Return (x, y) of the center of cell containing provided text 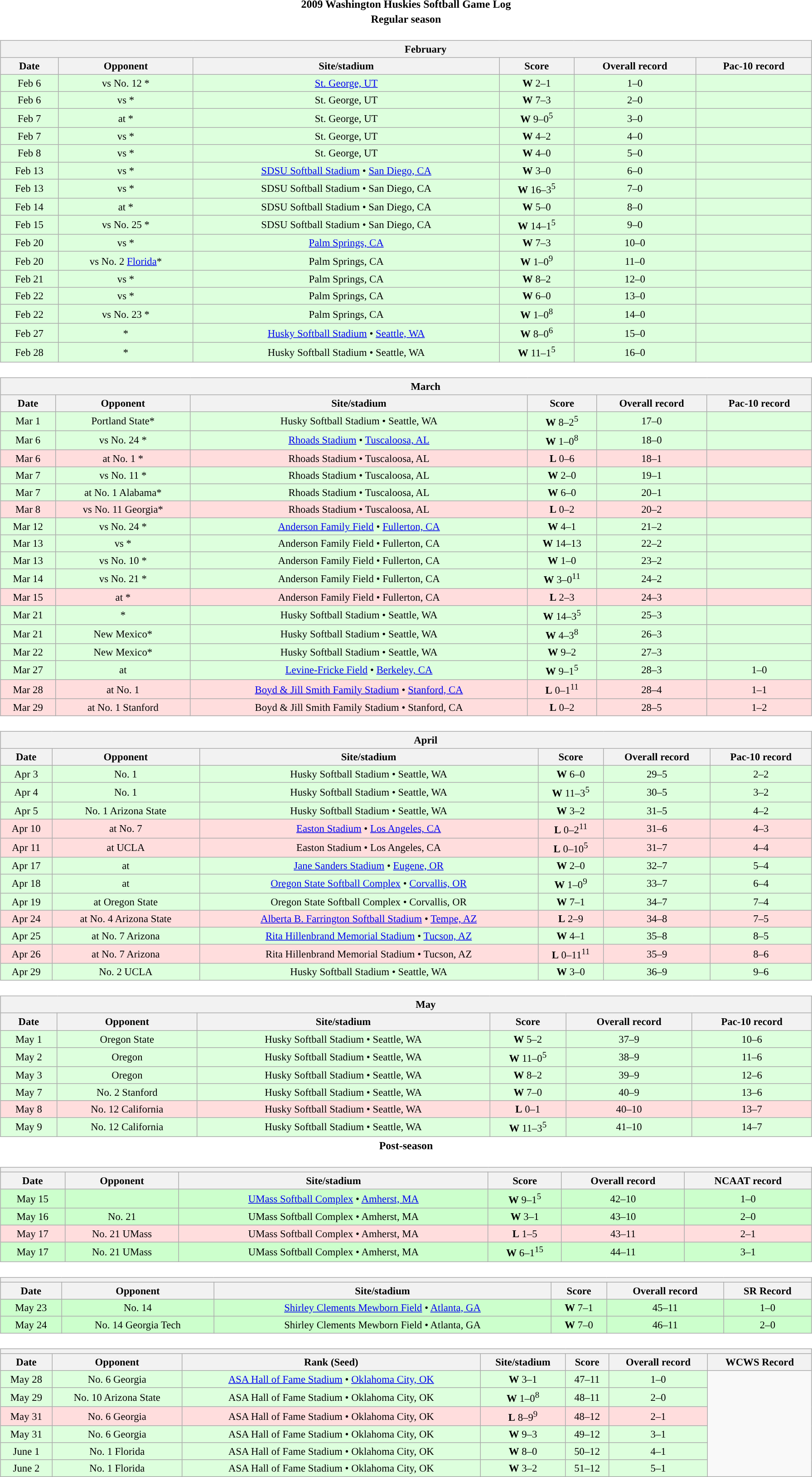
Apr 4 (26, 792)
vs No. 21 * (123, 578)
22–2 (652, 544)
Apr 18 (26, 884)
43–10 (623, 1217)
at UCLA (126, 847)
10–0 (635, 243)
vs No. 10 * (123, 561)
at No. 4 Arizona State (126, 919)
No. 2 UCLA (126, 972)
W 4–38 (562, 634)
May 24 (31, 1325)
No. 21 (122, 1217)
4–3 (761, 828)
Apr 26 (26, 954)
5–1 (658, 1468)
46–11 (665, 1325)
W 3–011 (562, 578)
W 8–06 (536, 333)
13–6 (752, 1092)
Apr 17 (26, 865)
Portland State* (123, 421)
29–5 (657, 774)
W 9–2 (562, 652)
30–5 (657, 792)
40–9 (629, 1092)
vs No. 23 * (126, 314)
L 0–105 (571, 847)
14–7 (752, 1127)
Mar 14 (28, 578)
May 2 (29, 1057)
44–11 (623, 1252)
Rank (Seed) (331, 1362)
W 8–25 (562, 421)
12–0 (635, 279)
May 9 (29, 1127)
vs No. 12 * (126, 83)
5–4 (761, 865)
32–7 (657, 865)
No. 1 Arizona State (126, 810)
9–0 (635, 224)
5–0 (635, 153)
37–9 (629, 1039)
L 0–6 (562, 458)
49–12 (587, 1434)
19–1 (652, 476)
L 8–99 (523, 1416)
34–7 (657, 902)
42–10 (623, 1199)
38–9 (629, 1057)
Apr 5 (26, 810)
Feb 14 (29, 207)
8–0 (635, 207)
Feb 15 (29, 224)
8–5 (761, 936)
11–6 (752, 1057)
Feb 8 (29, 153)
No. 2 Stanford (127, 1092)
Mar 1 (28, 421)
Apr 19 (26, 902)
No. 10 Arizona State (117, 1397)
May 1 (29, 1039)
12–6 (752, 1075)
Apr 10 (26, 828)
Apr 3 (26, 774)
Apr 29 (26, 972)
W 14–13 (562, 544)
May 7 (29, 1092)
41–10 (629, 1127)
June 1 (26, 1452)
W 5–0 (536, 207)
at No. 7 (126, 828)
31–6 (657, 828)
at No. 1 Stanford (123, 707)
18–0 (652, 440)
4–1 (658, 1452)
24–3 (652, 597)
May 15 (33, 1199)
L 2–3 (562, 597)
48–12 (587, 1416)
L 0–1 (527, 1109)
No. 14 Georgia Tech (138, 1325)
Jane Sanders Stadium • Eugene, OR (369, 865)
February (406, 49)
L 1–5 (525, 1234)
10–6 (752, 1039)
8–6 (761, 954)
40–10 (629, 1109)
May 8 (29, 1109)
vs No. 25 * (126, 224)
Mar 15 (28, 597)
13–0 (635, 296)
Mar 8 (28, 510)
7–5 (761, 919)
W 6–115 (525, 1252)
35–9 (657, 954)
6–0 (635, 170)
Mar 22 (28, 652)
May 23 (31, 1307)
27–3 (652, 652)
28–4 (652, 689)
3–2 (761, 792)
Levine-Fricke Field • Berkeley, CA (359, 670)
L 0–1111 (571, 954)
28–3 (652, 670)
51–12 (587, 1468)
35–8 (657, 936)
W 1–0 (562, 561)
47–11 (587, 1379)
4–4 (761, 847)
at No. 1 Alabama* (123, 492)
48–11 (587, 1397)
39–9 (629, 1075)
18–1 (652, 458)
June 2 (26, 1468)
Feb 27 (29, 333)
May 29 (26, 1397)
No. 14 (138, 1307)
31–7 (657, 847)
3–0 (635, 118)
20–2 (652, 510)
Feb 21 (29, 279)
Mar 12 (28, 527)
W 9–05 (536, 118)
L 2–9 (571, 919)
vs No. 11 * (123, 476)
Apr 25 (26, 936)
4–2 (761, 810)
1–1 (759, 689)
W 2–1 (536, 83)
at No. 1 (123, 689)
Apr 11 (26, 847)
vs No. 11 Georgia* (123, 510)
13–7 (752, 1109)
2–2 (761, 774)
W 5–2 (527, 1039)
21–2 (652, 527)
April (406, 740)
WCWS Record (760, 1362)
March (406, 386)
Oregon State (127, 1039)
15–0 (635, 333)
7–4 (761, 902)
W 4–0 (536, 153)
36–9 (657, 972)
W 4–2 (536, 136)
31–5 (657, 810)
Alberta B. Farrington Softball Stadium • Tempe, AZ (369, 919)
at No. 1 * (123, 458)
4–0 (635, 136)
50–12 (587, 1452)
43–11 (623, 1234)
May 3 (29, 1075)
20–1 (652, 492)
W 9–3 (523, 1434)
May (406, 1005)
L 0–111 (562, 689)
45–11 (665, 1307)
16–0 (635, 352)
at Oregon State (126, 902)
SR Record (768, 1291)
Feb 28 (29, 352)
Mar 28 (28, 689)
23–2 (652, 561)
W 14–35 (562, 615)
W 14–15 (536, 224)
24–2 (652, 578)
Mar 27 (28, 670)
7–0 (635, 189)
25–3 (652, 615)
34–8 (657, 919)
17–0 (652, 421)
28–5 (652, 707)
6–4 (761, 884)
May 28 (26, 1379)
W 16–35 (536, 189)
W 11–05 (527, 1057)
11–0 (635, 261)
W 11–15 (536, 352)
May 16 (33, 1217)
26–3 (652, 634)
Mar 29 (28, 707)
9–6 (761, 972)
NCAAT record (748, 1181)
1–2 (759, 707)
Apr 24 (26, 919)
vs No. 2 Florida* (126, 261)
W 8–0 (523, 1452)
L 0–211 (571, 828)
14–0 (635, 314)
33–7 (657, 884)
